Capture the cell that displays the provided text and extract its (x, y) central coordinate. 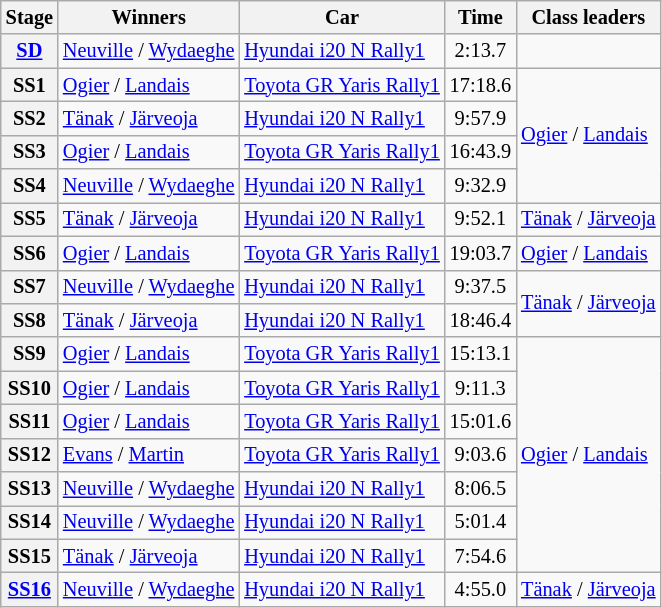
SS12 (30, 455)
Time (480, 17)
SS7 (30, 287)
SS8 (30, 320)
15:13.1 (480, 354)
SS13 (30, 489)
SS16 (30, 589)
SS9 (30, 354)
SS11 (30, 421)
SS2 (30, 118)
15:01.6 (480, 421)
Winners (148, 17)
2:13.7 (480, 51)
SD (30, 51)
SS5 (30, 219)
7:54.6 (480, 556)
9:11.3 (480, 388)
SS15 (30, 556)
17:18.6 (480, 85)
SS4 (30, 186)
18:46.4 (480, 320)
9:52.1 (480, 219)
SS3 (30, 152)
16:43.9 (480, 152)
9:03.6 (480, 455)
SS10 (30, 388)
Car (342, 17)
SS1 (30, 85)
9:57.9 (480, 118)
9:37.5 (480, 287)
9:32.9 (480, 186)
SS6 (30, 253)
Stage (30, 17)
SS14 (30, 522)
Class leaders (588, 17)
4:55.0 (480, 589)
Evans / Martin (148, 455)
8:06.5 (480, 489)
5:01.4 (480, 522)
19:03.7 (480, 253)
